Scan for the cell matching the given text and deliver its (X, Y) coordinate at center. 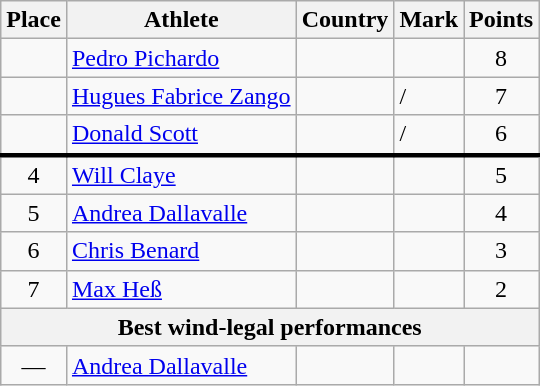
Mark (429, 20)
Points (502, 20)
Country (345, 20)
Pedro Pichardo (181, 58)
— (34, 365)
2 (502, 289)
Hugues Fabrice Zango (181, 96)
Place (34, 20)
3 (502, 251)
Chris Benard (181, 251)
Athlete (181, 20)
8 (502, 58)
Max Heß (181, 289)
Will Claye (181, 174)
Best wind-legal performances (270, 327)
Donald Scott (181, 135)
